Identify which cell holds the provided text, then report its [X, Y] central coordinate. 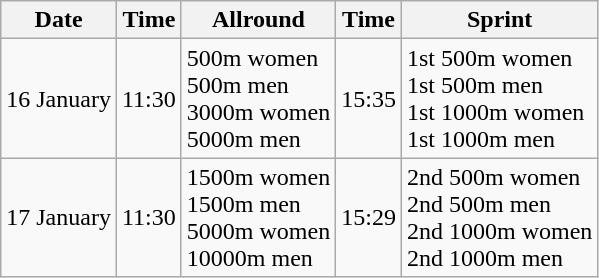
15:29 [369, 218]
Allround [258, 20]
Sprint [499, 20]
17 January [59, 218]
Date [59, 20]
2nd 500m women2nd 500m men2nd 1000m women2nd 1000m men [499, 218]
500m women500m men3000m women5000m men [258, 98]
1500m women1500m men5000m women10000m men [258, 218]
15:35 [369, 98]
1st 500m women1st 500m men1st 1000m women1st 1000m men [499, 98]
16 January [59, 98]
